Return (x, y) of the center of cell containing provided text 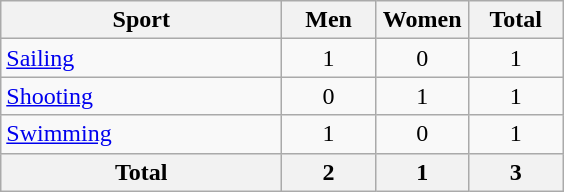
2 (329, 172)
Shooting (142, 96)
Sport (142, 20)
Men (329, 20)
Swimming (142, 134)
Sailing (142, 58)
3 (516, 172)
Women (422, 20)
